Find where the given text appears and provide that cell's center as (X, Y) coordinate. 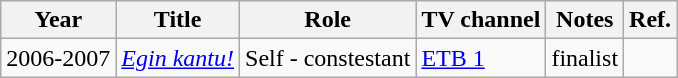
Egin kantu! (178, 58)
Notes (585, 20)
Year (58, 20)
Role (328, 20)
Title (178, 20)
Ref. (650, 20)
ETB 1 (481, 58)
Self - constestant (328, 58)
finalist (585, 58)
2006-2007 (58, 58)
TV channel (481, 20)
